Locate the cell with the specified text and output its [X, Y] center coordinate. 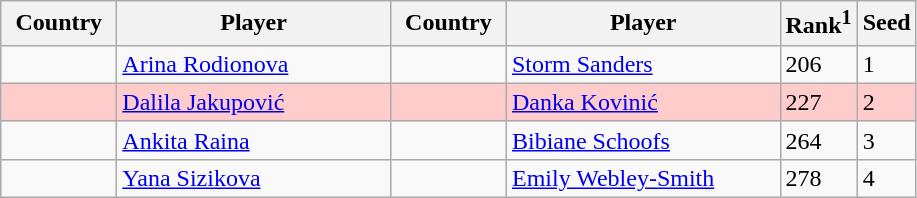
278 [818, 178]
Storm Sanders [643, 64]
2 [886, 102]
Arina Rodionova [254, 64]
264 [818, 140]
227 [818, 102]
3 [886, 140]
Rank1 [818, 24]
Emily Webley-Smith [643, 178]
Bibiane Schoofs [643, 140]
Yana Sizikova [254, 178]
1 [886, 64]
Danka Kovinić [643, 102]
4 [886, 178]
Ankita Raina [254, 140]
Seed [886, 24]
206 [818, 64]
Dalila Jakupović [254, 102]
